Return [x, y] of the center of cell containing provided text 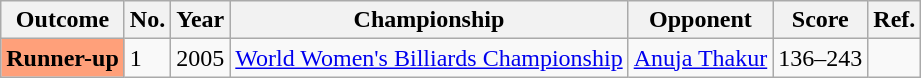
136–243 [820, 58]
Outcome [63, 20]
Year [200, 20]
Ref. [894, 20]
No. [147, 20]
1 [147, 58]
Championship [429, 20]
World Women's Billiards Championship [429, 58]
Score [820, 20]
Anuja Thakur [700, 58]
2005 [200, 58]
Opponent [700, 20]
Runner-up [63, 58]
